Return the (x, y) coordinate for the center point of the cell that contains the specified text.  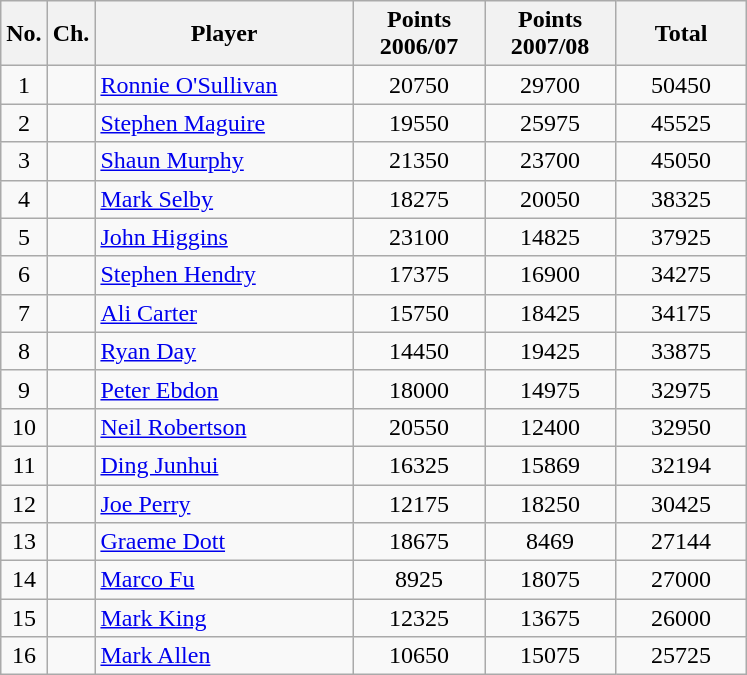
Ding Junhui (224, 465)
Joe Perry (224, 503)
19550 (418, 123)
5 (24, 237)
32975 (682, 389)
Total (682, 34)
13 (24, 542)
Ali Carter (224, 313)
Graeme Dott (224, 542)
8 (24, 351)
21350 (418, 161)
8469 (550, 542)
45050 (682, 161)
7 (24, 313)
18425 (550, 313)
19425 (550, 351)
16325 (418, 465)
12 (24, 503)
Player (224, 34)
Points 2006/07 (418, 34)
20550 (418, 427)
27144 (682, 542)
15750 (418, 313)
No. (24, 34)
Ronnie O'Sullivan (224, 85)
25975 (550, 123)
3 (24, 161)
13675 (550, 618)
50450 (682, 85)
11 (24, 465)
Peter Ebdon (224, 389)
16 (24, 656)
30425 (682, 503)
15075 (550, 656)
Stephen Maguire (224, 123)
9 (24, 389)
34275 (682, 275)
18675 (418, 542)
18000 (418, 389)
14825 (550, 237)
6 (24, 275)
15869 (550, 465)
2 (24, 123)
12325 (418, 618)
26000 (682, 618)
12175 (418, 503)
8925 (418, 580)
10650 (418, 656)
15 (24, 618)
14450 (418, 351)
45525 (682, 123)
Mark Allen (224, 656)
Mark King (224, 618)
20750 (418, 85)
Neil Robertson (224, 427)
John Higgins (224, 237)
17375 (418, 275)
27000 (682, 580)
14975 (550, 389)
18275 (418, 199)
16900 (550, 275)
18075 (550, 580)
4 (24, 199)
Points 2007/08 (550, 34)
23700 (550, 161)
29700 (550, 85)
34175 (682, 313)
23100 (418, 237)
32950 (682, 427)
20050 (550, 199)
37925 (682, 237)
Ch. (71, 34)
33875 (682, 351)
Stephen Hendry (224, 275)
1 (24, 85)
Marco Fu (224, 580)
12400 (550, 427)
Shaun Murphy (224, 161)
25725 (682, 656)
38325 (682, 199)
18250 (550, 503)
32194 (682, 465)
14 (24, 580)
10 (24, 427)
Ryan Day (224, 351)
Mark Selby (224, 199)
